Capture the cell that displays the provided text and extract its [X, Y] central coordinate. 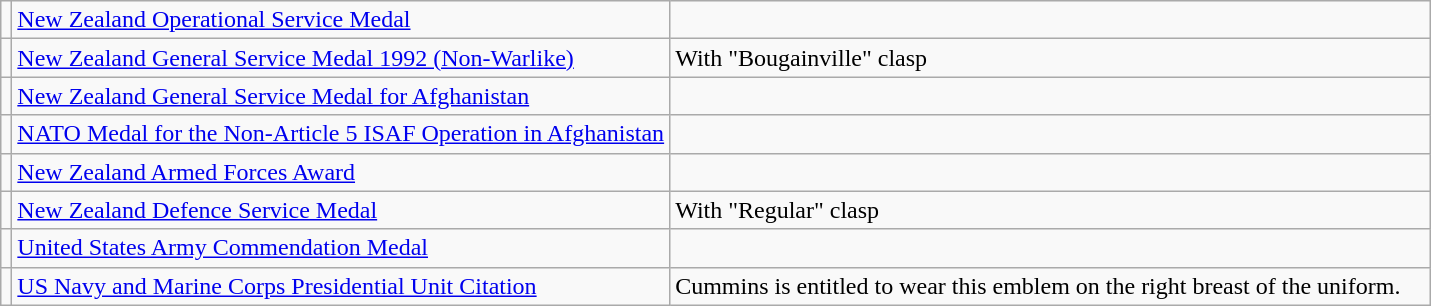
New Zealand Operational Service Medal [341, 20]
New Zealand Defence Service Medal [341, 210]
United States Army Commendation Medal [341, 248]
New Zealand Armed Forces Award [341, 172]
NATO Medal for the Non-Article 5 ISAF Operation in Afghanistan [341, 134]
Cummins is entitled to wear this emblem on the right breast of the uniform. [1050, 286]
New Zealand General Service Medal for Afghanistan [341, 96]
With "Bougainville" clasp [1050, 58]
With "Regular" clasp [1050, 210]
US Navy and Marine Corps Presidential Unit Citation [341, 286]
New Zealand General Service Medal 1992 (Non-Warlike) [341, 58]
